Identify which cell holds the provided text, then report its [x, y] central coordinate. 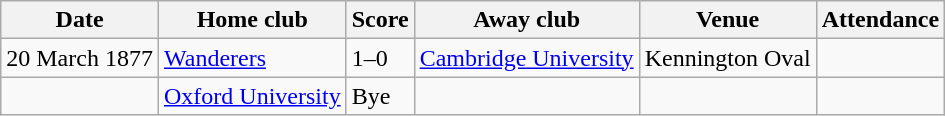
Kennington Oval [728, 58]
Oxford University [252, 96]
1–0 [380, 58]
20 March 1877 [80, 58]
Date [80, 20]
Cambridge University [526, 58]
Score [380, 20]
Venue [728, 20]
Home club [252, 20]
Away club [526, 20]
Bye [380, 96]
Wanderers [252, 58]
Attendance [880, 20]
